From the cell containing the given text, extract its center point as [X, Y] coordinate. 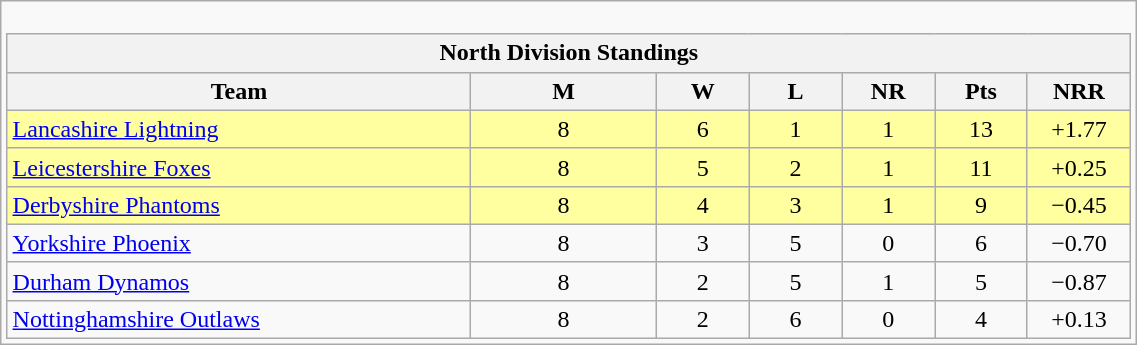
W [702, 91]
Pts [982, 91]
Nottinghamshire Outlaws [239, 319]
13 [982, 129]
Durham Dynamos [239, 281]
−0.45 [1078, 205]
+0.25 [1078, 167]
Team [239, 91]
L [796, 91]
NRR [1078, 91]
Yorkshire Phoenix [239, 243]
NR [888, 91]
+1.77 [1078, 129]
Leicestershire Foxes [239, 167]
+0.13 [1078, 319]
−0.87 [1078, 281]
11 [982, 167]
Lancashire Lightning [239, 129]
−0.70 [1078, 243]
North Division Standings [569, 53]
9 [982, 205]
Derbyshire Phantoms [239, 205]
M [564, 91]
